Extract the [x, y] coordinate from the center of the cell holding the provided text.  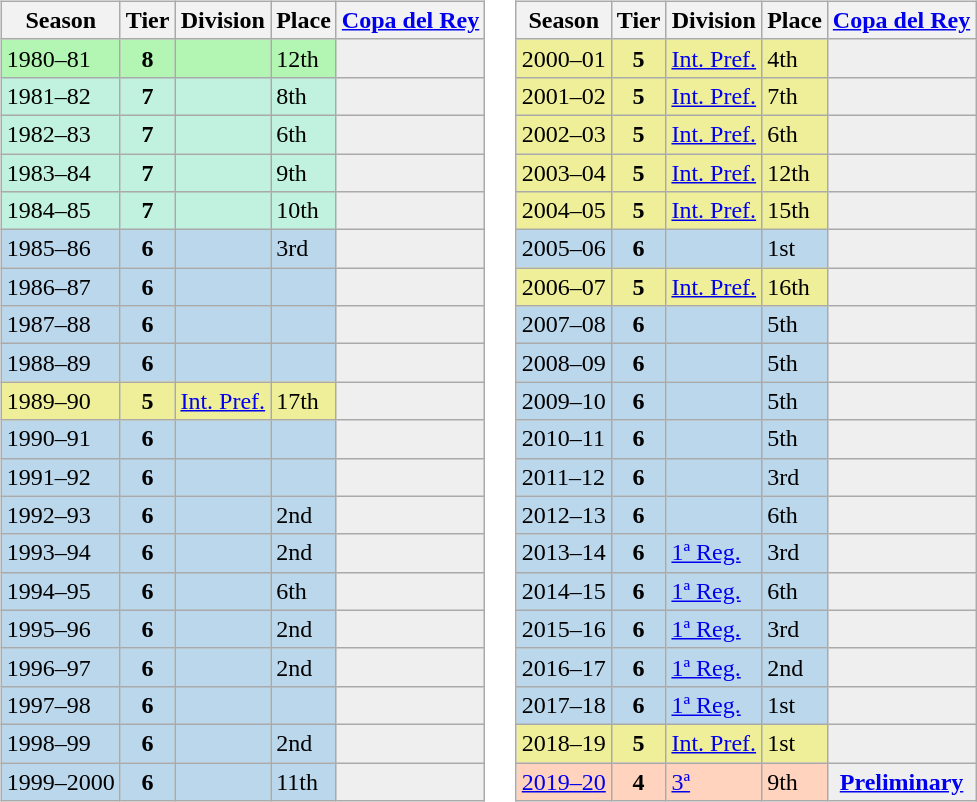
1987–88 [60, 325]
2010–11 [564, 439]
8th [304, 96]
2019–20 [564, 781]
2015–16 [564, 629]
1981–82 [60, 96]
17th [304, 401]
8 [148, 58]
1990–91 [60, 439]
2012–13 [564, 515]
2013–14 [564, 553]
2011–12 [564, 477]
2001–02 [564, 96]
2018–19 [564, 743]
1998–99 [60, 743]
1997–98 [60, 705]
2000–01 [564, 58]
2003–04 [564, 173]
1991–92 [60, 477]
16th [795, 287]
7th [795, 96]
1985–86 [60, 249]
Preliminary [901, 781]
2014–15 [564, 591]
2017–18 [564, 705]
2006–07 [564, 287]
2004–05 [564, 211]
2007–08 [564, 325]
2009–10 [564, 401]
2008–09 [564, 363]
1992–93 [60, 515]
1983–84 [60, 173]
1994–95 [60, 591]
1982–83 [60, 134]
15th [795, 211]
1993–94 [60, 553]
1980–81 [60, 58]
1996–97 [60, 667]
3ª [714, 781]
2016–17 [564, 667]
10th [304, 211]
2002–03 [564, 134]
4th [795, 58]
1986–87 [60, 287]
1984–85 [60, 211]
1999–2000 [60, 781]
4 [638, 781]
1995–96 [60, 629]
1988–89 [60, 363]
11th [304, 781]
2005–06 [564, 249]
1989–90 [60, 401]
